Search for the cell housing the specified text and yield its (X, Y) center coordinate. 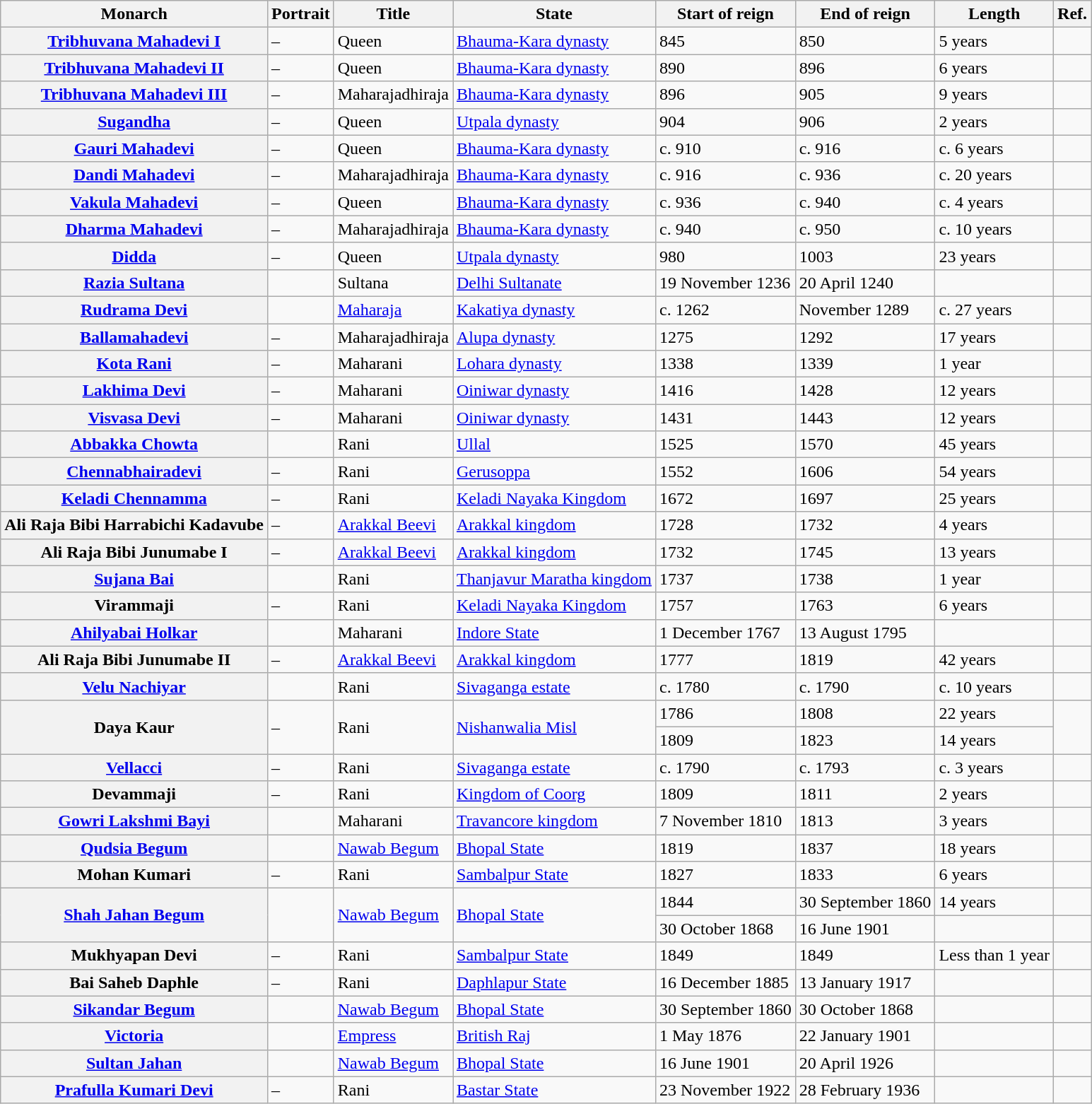
Kakatiya dynasty (554, 310)
13 January 1917 (865, 982)
Mohan Kumari (134, 875)
Chennabhairadevi (134, 471)
Nishanwalia Misl (554, 727)
906 (865, 122)
9 years (994, 95)
1606 (865, 471)
c. 1262 (725, 310)
Daphlapur State (554, 982)
Gowri Lakshmi Bayi (134, 821)
890 (725, 68)
845 (725, 41)
Ahilyabai Holkar (134, 633)
Sultan Jahan (134, 1063)
45 years (994, 445)
1808 (865, 713)
Length (994, 14)
Tribhuvana Mahadevi III (134, 95)
Victoria (134, 1036)
Kingdom of Coorg (554, 794)
Maharaja (393, 310)
End of reign (865, 14)
1338 (725, 364)
Sujana Bai (134, 579)
Sikandar Begum (134, 1009)
Empress (393, 1036)
22 January 1901 (865, 1036)
Virammaji (134, 606)
Vakula Mahadevi (134, 202)
1552 (725, 471)
Mukhyapan Devi (134, 956)
1443 (865, 418)
1416 (725, 391)
Ref. (1073, 14)
1763 (865, 606)
c. 910 (725, 148)
Daya Kaur (134, 727)
Thanjavur Maratha kingdom (554, 579)
1003 (865, 256)
1672 (725, 498)
1745 (865, 552)
42 years (994, 659)
c. 950 (865, 229)
Ali Raja Bibi Junumabe II (134, 659)
British Raj (554, 1036)
16 December 1885 (725, 982)
1833 (865, 875)
Tribhuvana Mahadevi II (134, 68)
1813 (865, 821)
23 years (994, 256)
Qudsia Begum (134, 848)
23 November 1922 (725, 1090)
1737 (725, 579)
Portrait (301, 14)
Ballamahadevi (134, 337)
905 (865, 95)
1844 (725, 902)
980 (725, 256)
c. 6 years (994, 148)
904 (725, 122)
Ali Raja Bibi Junumabe I (134, 552)
1728 (725, 525)
1 December 1767 (725, 633)
Ullal (554, 445)
1525 (725, 445)
Prafulla Kumari Devi (134, 1090)
17 years (994, 337)
Vellacci (134, 767)
20 April 1926 (865, 1063)
c. 27 years (994, 310)
1697 (865, 498)
Rudrama Devi (134, 310)
1823 (865, 740)
1811 (865, 794)
54 years (994, 471)
Alupa dynasty (554, 337)
13 years (994, 552)
Delhi Sultanate (554, 283)
c. 3 years (994, 767)
Kota Rani (134, 364)
Sugandha (134, 122)
Bastar State (554, 1090)
Devammaji (134, 794)
1777 (725, 659)
Shah Jahan Begum (134, 915)
Keladi Chennamma (134, 498)
18 years (994, 848)
28 February 1936 (865, 1090)
c. 1793 (865, 767)
13 August 1795 (865, 633)
Visvasa Devi (134, 418)
5 years (994, 41)
3 years (994, 821)
1 May 1876 (725, 1036)
State (554, 14)
Indore State (554, 633)
Velu Nachiyar (134, 686)
Razia Sultana (134, 283)
Didda (134, 256)
22 years (994, 713)
c. 20 years (994, 175)
c. 1780 (725, 686)
Ali Raja Bibi Harrabichi Kadavube (134, 525)
Bai Saheb Daphle (134, 982)
1786 (725, 713)
1339 (865, 364)
850 (865, 41)
Gerusoppa (554, 471)
1431 (725, 418)
Less than 1 year (994, 956)
1428 (865, 391)
1275 (725, 337)
1827 (725, 875)
1738 (865, 579)
Abbakka Chowta (134, 445)
20 April 1240 (865, 283)
19 November 1236 (725, 283)
Monarch (134, 14)
1292 (865, 337)
1570 (865, 445)
25 years (994, 498)
4 years (994, 525)
November 1289 (865, 310)
Gauri Mahadevi (134, 148)
Sultana (393, 283)
7 November 1810 (725, 821)
c. 4 years (994, 202)
Travancore kingdom (554, 821)
Lakhima Devi (134, 391)
1757 (725, 606)
Tribhuvana Mahadevi I (134, 41)
Dharma Mahadevi (134, 229)
Start of reign (725, 14)
Lohara dynasty (554, 364)
1837 (865, 848)
Title (393, 14)
Dandi Mahadevi (134, 175)
